Search for the cell housing the specified text and yield its [x, y] center coordinate. 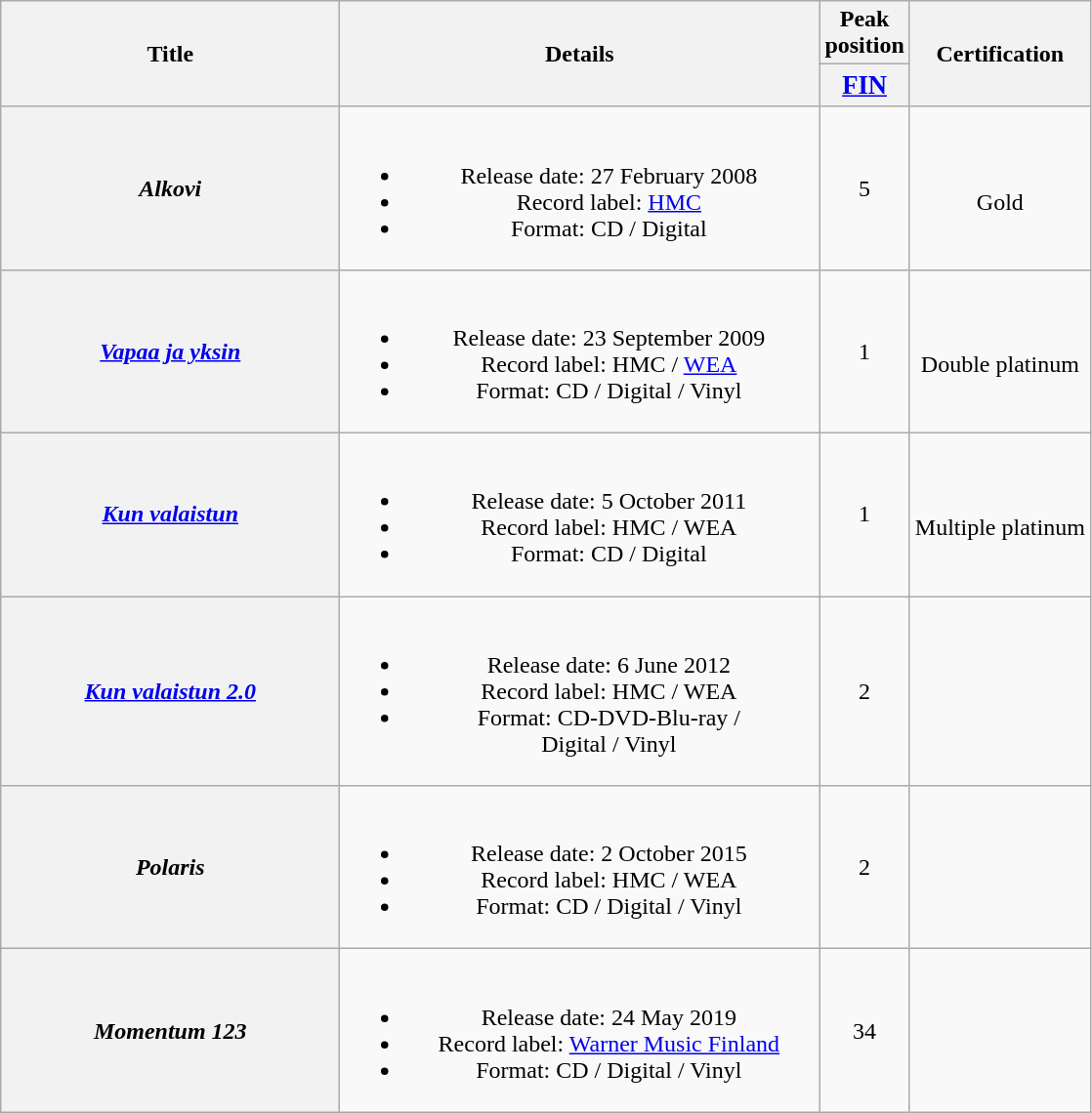
Release date: 27 February 2008Record label: HMCFormat: CD / Digital [580, 187]
Title [170, 55]
Vapaa ja yksin [170, 351]
Alkovi [170, 187]
Release date: 2 October 2015Record label: HMC / WEAFormat: CD / Digital / Vinyl [580, 867]
Release date: 24 May 2019Record label: Warner Music FinlandFormat: CD / Digital / Vinyl [580, 1031]
5 [864, 187]
FIN [864, 86]
Peak position [864, 33]
Multiple platinum [1000, 515]
34 [864, 1031]
Momentum 123 [170, 1031]
Details [580, 55]
Release date: 5 October 2011Record label: HMC / WEAFormat: CD / Digital [580, 515]
Release date: 23 September 2009Record label: HMC / WEAFormat: CD / Digital / Vinyl [580, 351]
Certification [1000, 55]
Release date: 6 June 2012Record label: HMC / WEAFormat: CD-DVD-Blu-ray /Digital / Vinyl [580, 691]
Kun valaistun [170, 515]
Kun valaistun 2.0 [170, 691]
Polaris [170, 867]
Double platinum [1000, 351]
Gold [1000, 187]
